Find where the given text appears and provide that cell's center as (X, Y) coordinate. 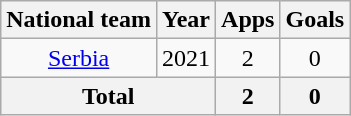
Goals (315, 20)
Year (186, 20)
2021 (186, 58)
Serbia (79, 58)
National team (79, 20)
Apps (248, 20)
Total (108, 96)
